Return the (x, y) coordinate for the center point of the cell that contains the specified text.  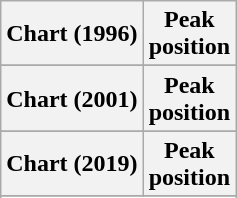
Chart (2019) (72, 164)
Chart (1996) (72, 34)
Chart (2001) (72, 98)
